Pinpoint the cell where the given text exists, returning its [X, Y] midpoint coordinate. 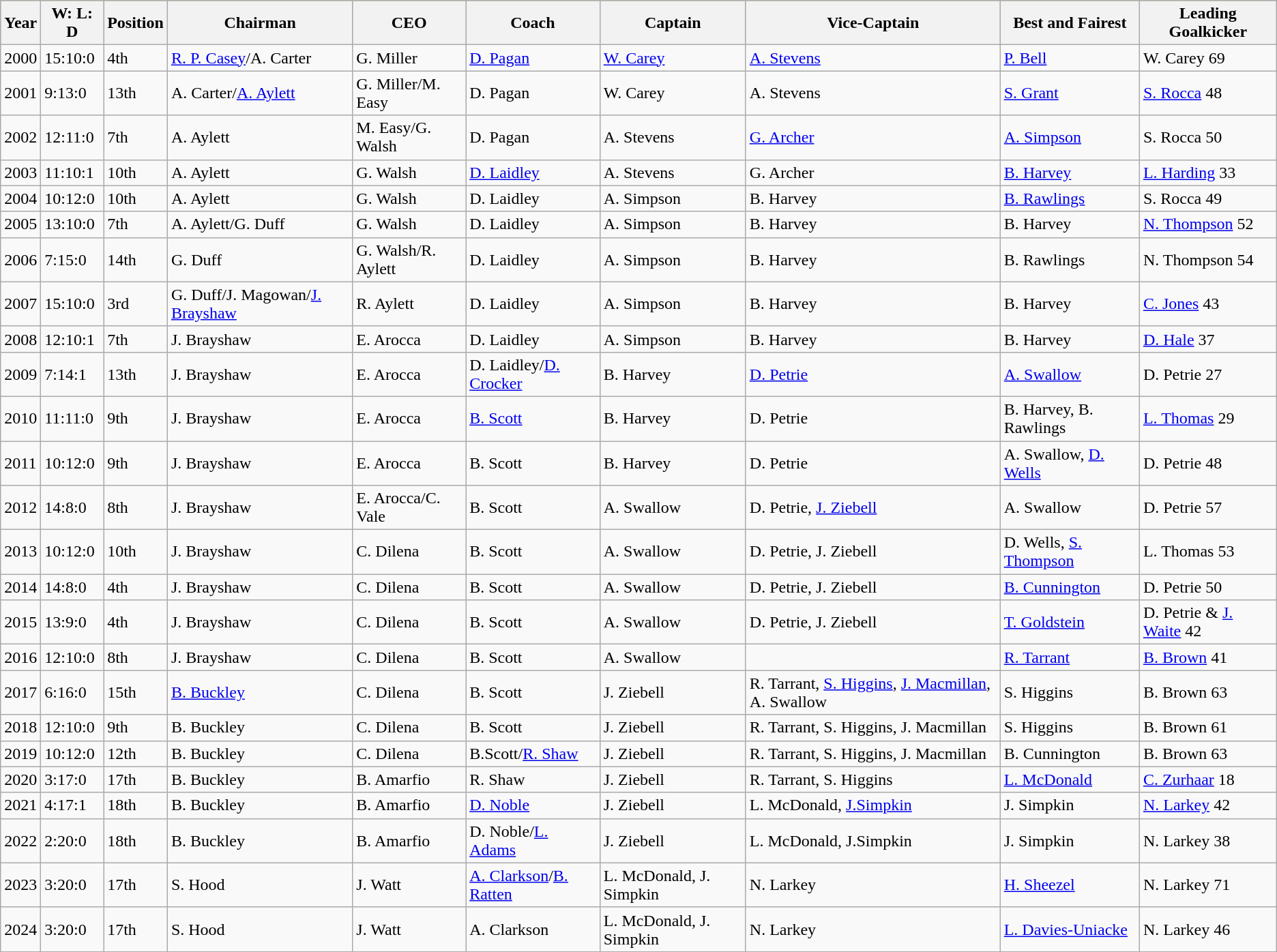
2001 [20, 93]
D. Petrie 50 [1207, 587]
G. Miller [409, 58]
A. Clarkson [533, 929]
14th [136, 259]
2007 [20, 304]
2019 [20, 754]
2010 [20, 419]
S. Rocca 48 [1207, 93]
D. Petrie 57 [1207, 507]
S. Rocca 50 [1207, 138]
M. Easy/G. Walsh [409, 138]
13:9:0 [72, 622]
N. Larkey 42 [1207, 805]
Vice-Captain [873, 23]
R. Tarrant, S. Higgins, J. Macmillan, A. Swallow [873, 693]
2000 [20, 58]
B. Brown 41 [1207, 657]
C. Zurhaar 18 [1207, 779]
L. McDonald [1070, 779]
L. Thomas 29 [1207, 419]
2015 [20, 622]
CEO [409, 23]
Captain [673, 23]
G. Duff/J. Magowan/J. Brayshaw [259, 304]
E. Arocca/C. Vale [409, 507]
S. Rocca 49 [1207, 198]
N. Thompson 52 [1207, 224]
2011 [20, 462]
L. Harding 33 [1207, 173]
Leading Goalkicker [1207, 23]
2012 [20, 507]
R. P. Casey/A. Carter [259, 58]
2:20:0 [72, 840]
R. Aylett [409, 304]
L. Davies-Uniacke [1070, 929]
R. Tarrant, S. Higgins [873, 779]
B. Harvey, B. Rawlings [1070, 419]
2009 [20, 374]
A. Clarkson/B. Ratten [533, 885]
2013 [20, 552]
A. Swallow, D. Wells [1070, 462]
7:14:1 [72, 374]
3:17:0 [72, 779]
N. Larkey 71 [1207, 885]
4:17:1 [72, 805]
6:16:0 [72, 693]
D. Petrie 48 [1207, 462]
G. Duff [259, 259]
D. Hale 37 [1207, 339]
2022 [20, 840]
Position [136, 23]
7:15:0 [72, 259]
Chairman [259, 23]
B. Brown 61 [1207, 728]
2003 [20, 173]
S. Grant [1070, 93]
2023 [20, 885]
G. Miller/M. Easy [409, 93]
2006 [20, 259]
2002 [20, 138]
W. Carey 69 [1207, 58]
D. Noble [533, 805]
G. Walsh/R. Aylett [409, 259]
11:11:0 [72, 419]
W: L: D [72, 23]
2014 [20, 587]
3rd [136, 304]
2021 [20, 805]
R. Shaw [533, 779]
11:10:1 [72, 173]
D. Noble/L. Adams [533, 840]
D. Petrie & J. Waite 42 [1207, 622]
2017 [20, 693]
2016 [20, 657]
15th [136, 693]
N. Thompson 54 [1207, 259]
2008 [20, 339]
2018 [20, 728]
A. Aylett/G. Duff [259, 224]
N. Larkey 46 [1207, 929]
13:10:0 [72, 224]
N. Larkey 38 [1207, 840]
2020 [20, 779]
B.Scott/R. Shaw [533, 754]
C. Jones 43 [1207, 304]
12th [136, 754]
2004 [20, 198]
D. Laidley/D. Crocker [533, 374]
Best and Fairest [1070, 23]
D. Petrie 27 [1207, 374]
12:11:0 [72, 138]
A. Carter/A. Aylett [259, 93]
9:13:0 [72, 93]
P. Bell [1070, 58]
2005 [20, 224]
H. Sheezel [1070, 885]
Coach [533, 23]
D. Wells, S. Thompson [1070, 552]
L. Thomas 53 [1207, 552]
12:10:1 [72, 339]
Year [20, 23]
R. Tarrant [1070, 657]
T. Goldstein [1070, 622]
2024 [20, 929]
